Return the [X, Y] coordinate for the center point of the cell that contains the specified text.  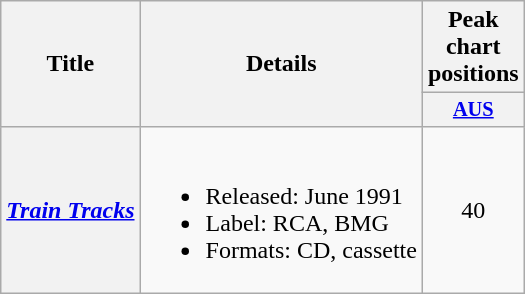
40 [473, 210]
AUS [473, 110]
Title [70, 64]
Peak chart positions [473, 47]
Released: June 1991Label: RCA, BMGFormats: CD, cassette [281, 210]
Train Tracks [70, 210]
Details [281, 64]
